Scan for the cell matching the given text and deliver its [X, Y] coordinate at center. 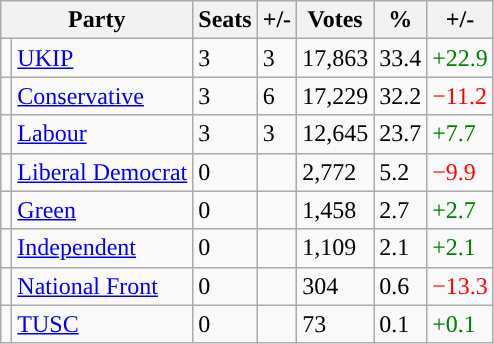
2.1 [400, 248]
+2.1 [460, 248]
Liberal Democrat [102, 172]
Green [102, 210]
12,645 [336, 134]
+22.9 [460, 58]
TUSC [102, 324]
0.6 [400, 286]
−9.9 [460, 172]
17,863 [336, 58]
32.2 [400, 96]
33.4 [400, 58]
17,229 [336, 96]
1,109 [336, 248]
Votes [336, 20]
0.1 [400, 324]
UKIP [102, 58]
% [400, 20]
73 [336, 324]
2,772 [336, 172]
2.7 [400, 210]
6 [276, 96]
Seats [225, 20]
Party [97, 20]
−13.3 [460, 286]
National Front [102, 286]
304 [336, 286]
+7.7 [460, 134]
+2.7 [460, 210]
−11.2 [460, 96]
23.7 [400, 134]
+0.1 [460, 324]
5.2 [400, 172]
Conservative [102, 96]
1,458 [336, 210]
Independent [102, 248]
Labour [102, 134]
